Search for the cell housing the specified text and yield its [x, y] center coordinate. 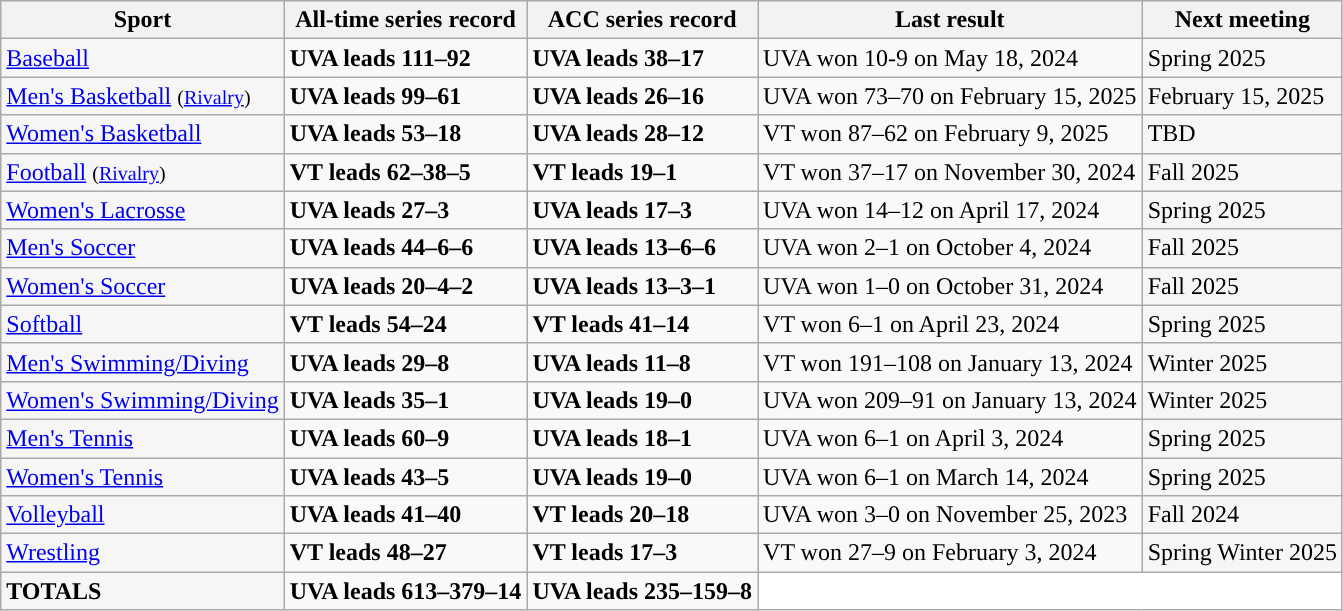
UVA leads 43–5 [406, 477]
UVA leads 35–1 [406, 400]
UVA won 10-9 on May 18, 2024 [950, 58]
VT leads 19–1 [642, 172]
UVA leads 26–16 [642, 96]
Next meeting [1242, 20]
VT won 27–9 on February 3, 2024 [950, 553]
UVA leads 38–17 [642, 58]
UVA leads 60–9 [406, 438]
VT won 191–108 on January 13, 2024 [950, 362]
Sport [142, 20]
Women's Swimming/Diving [142, 400]
UVA leads 111–92 [406, 58]
All-time series record [406, 20]
VT leads 48–27 [406, 553]
TBD [1242, 134]
UVA leads 53–18 [406, 134]
UVA won 1–0 on October 31, 2024 [950, 286]
UVA leads 13–3–1 [642, 286]
Women's Tennis [142, 477]
UVA won 209–91 on January 13, 2024 [950, 400]
VT won 37–17 on November 30, 2024 [950, 172]
Men's Soccer [142, 248]
VT leads 20–18 [642, 515]
February 15, 2025 [1242, 96]
Spring Winter 2025 [1242, 553]
UVA won 2–1 on October 4, 2024 [950, 248]
Last result [950, 20]
Volleyball [142, 515]
VT leads 62–38–5 [406, 172]
UVA won 6–1 on April 3, 2024 [950, 438]
UVA won 14–12 on April 17, 2024 [950, 210]
Men's Swimming/Diving [142, 362]
UVA leads 99–61 [406, 96]
UVA leads 235–159–8 [642, 591]
Fall 2024 [1242, 515]
VT leads 54–24 [406, 324]
UVA leads 20–4–2 [406, 286]
UVA leads 41–40 [406, 515]
Football (Rivalry) [142, 172]
Wrestling [142, 553]
Women's Soccer [142, 286]
VT won 6–1 on April 23, 2024 [950, 324]
Women's Basketball [142, 134]
VT won 87–62 on February 9, 2025 [950, 134]
ACC series record [642, 20]
UVA leads 44–6–6 [406, 248]
UVA won 3–0 on November 25, 2023 [950, 515]
UVA leads 28–12 [642, 134]
Baseball [142, 58]
VT leads 41–14 [642, 324]
Women's Lacrosse [142, 210]
UVA won 6–1 on March 14, 2024 [950, 477]
Men's Basketball (Rivalry) [142, 96]
UVA leads 17–3 [642, 210]
UVA leads 13–6–6 [642, 248]
Men's Tennis [142, 438]
UVA leads 29–8 [406, 362]
UVA leads 18–1 [642, 438]
TOTALS [142, 591]
UVA leads 613–379–14 [406, 591]
Softball [142, 324]
UVA leads 27–3 [406, 210]
VT leads 17–3 [642, 553]
UVA leads 11–8 [642, 362]
UVA won 73–70 on February 15, 2025 [950, 96]
